Pinpoint the cell where the given text exists, returning its (X, Y) midpoint coordinate. 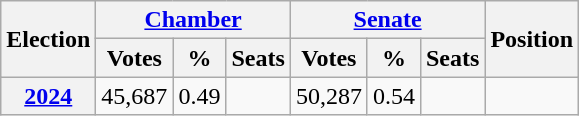
Position (532, 39)
50,287 (328, 96)
Senate (388, 20)
Chamber (194, 20)
0.49 (200, 96)
0.54 (394, 96)
Election (48, 39)
45,687 (134, 96)
2024 (48, 96)
